Return (X, Y) of the center of cell containing provided text 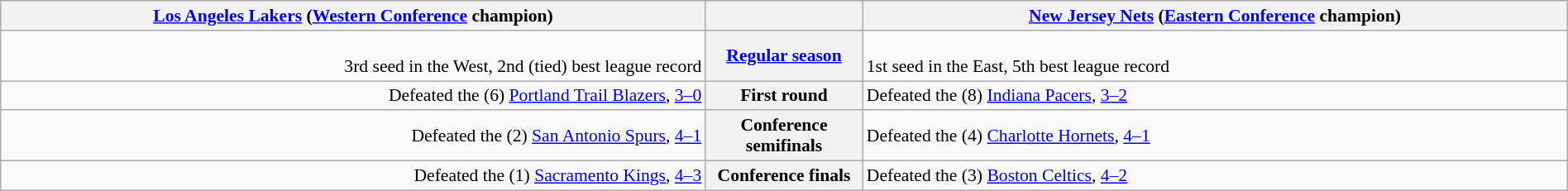
Defeated the (6) Portland Trail Blazers, 3–0 (354, 96)
Defeated the (3) Boston Celtics, 4–2 (1216, 176)
Defeated the (8) Indiana Pacers, 3–2 (1216, 96)
1st seed in the East, 5th best league record (1216, 56)
Conference finals (784, 176)
Los Angeles Lakers (Western Conference champion) (354, 16)
Conference semifinals (784, 136)
3rd seed in the West, 2nd (tied) best league record (354, 56)
New Jersey Nets (Eastern Conference champion) (1216, 16)
First round (784, 96)
Defeated the (4) Charlotte Hornets, 4–1 (1216, 136)
Defeated the (1) Sacramento Kings, 4–3 (354, 176)
Defeated the (2) San Antonio Spurs, 4–1 (354, 136)
Regular season (784, 56)
